Determine the [X, Y] coordinate at the center of the cell enclosing the given text.  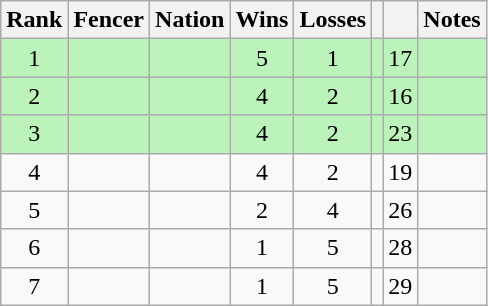
26 [400, 210]
23 [400, 134]
7 [34, 286]
6 [34, 248]
28 [400, 248]
Wins [262, 20]
Nation [190, 20]
Fencer [109, 20]
Losses [333, 20]
Notes [452, 20]
29 [400, 286]
3 [34, 134]
16 [400, 96]
19 [400, 172]
Rank [34, 20]
17 [400, 58]
